Determine the [x, y] coordinate at the center of the cell enclosing the given text.  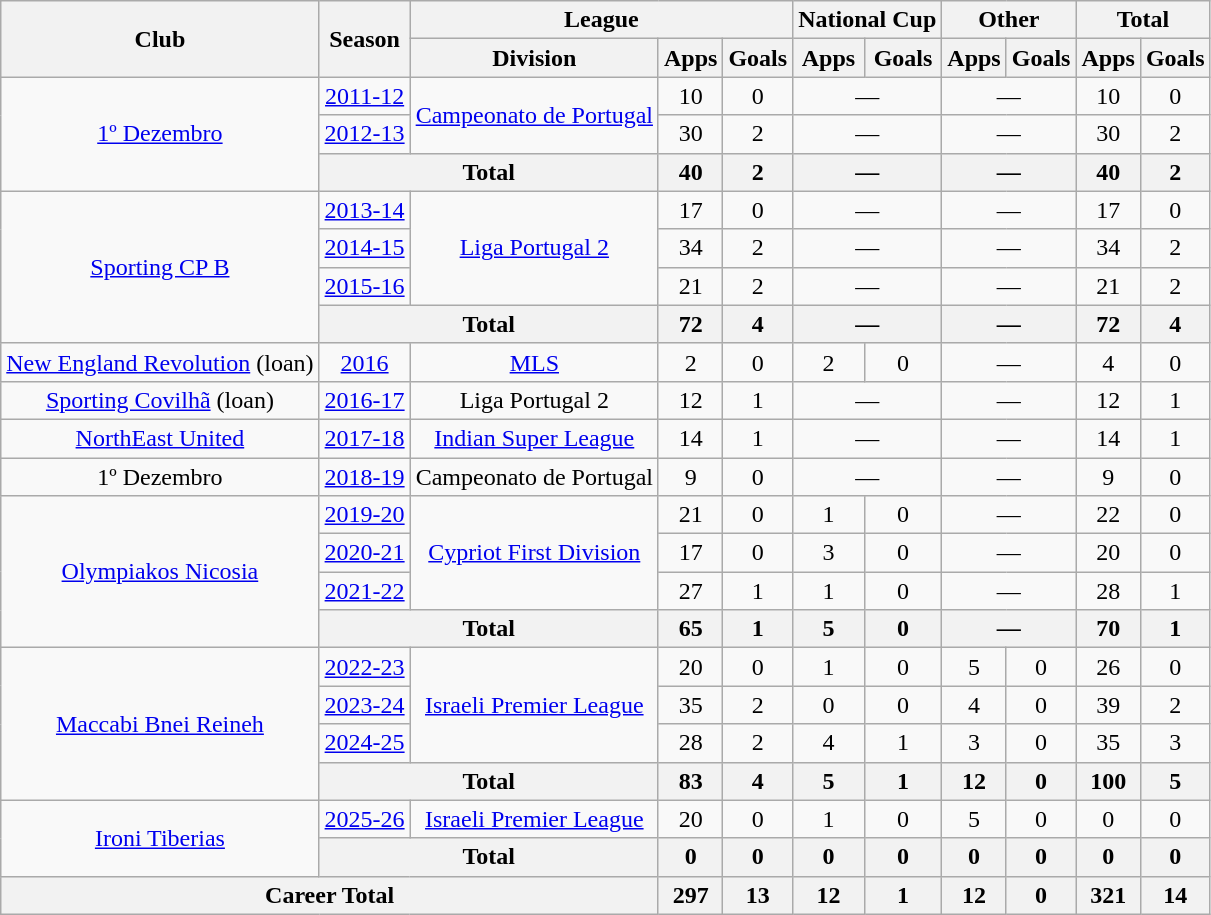
Sporting CP B [160, 267]
83 [690, 781]
Club [160, 39]
Indian Super League [534, 438]
2020-21 [364, 553]
NorthEast United [160, 438]
2015-16 [364, 286]
Season [364, 39]
National Cup [868, 20]
26 [1108, 667]
Maccabi Bnei Reineh [160, 724]
New England Revolution (loan) [160, 362]
27 [690, 591]
2024-25 [364, 743]
2023-24 [364, 705]
Division [534, 58]
Sporting Covilhã (loan) [160, 400]
39 [1108, 705]
2017-18 [364, 438]
League [602, 20]
2021-22 [364, 591]
297 [690, 895]
2016 [364, 362]
13 [758, 895]
70 [1108, 629]
2011-12 [364, 96]
65 [690, 629]
22 [1108, 515]
2022-23 [364, 667]
Olympiakos Nicosia [160, 572]
Ironi Tiberias [160, 838]
2016-17 [364, 400]
2018-19 [364, 477]
Other [1009, 20]
2014-15 [364, 248]
Career Total [330, 895]
2013-14 [364, 210]
2019-20 [364, 515]
100 [1108, 781]
Cypriot First Division [534, 553]
2025-26 [364, 819]
321 [1108, 895]
2012-13 [364, 134]
MLS [534, 362]
